From the cell containing the given text, extract its center point as [x, y] coordinate. 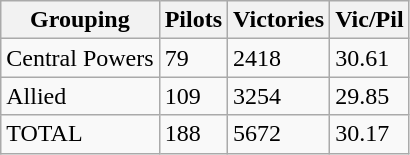
5672 [279, 134]
Grouping [80, 20]
Central Powers [80, 58]
30.17 [370, 134]
Vic/Pil [370, 20]
Allied [80, 96]
2418 [279, 58]
TOTAL [80, 134]
109 [193, 96]
Victories [279, 20]
188 [193, 134]
30.61 [370, 58]
3254 [279, 96]
29.85 [370, 96]
79 [193, 58]
Pilots [193, 20]
